From the cell containing the given text, extract its center point as (x, y) coordinate. 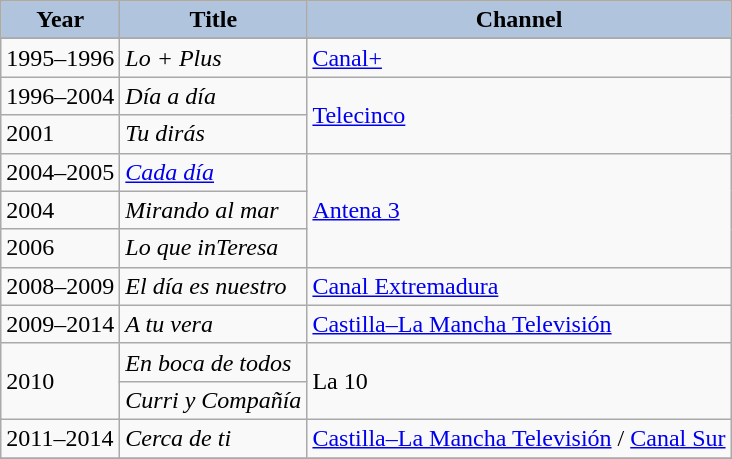
El día es nuestro (214, 286)
Cada día (214, 172)
Cerca de ti (214, 438)
Canal Extremadura (519, 286)
A tu vera (214, 324)
En boca de todos (214, 362)
Castilla–La Mancha Televisión (519, 324)
2008–2009 (60, 286)
Mirando al mar (214, 210)
Curri y Compañía (214, 400)
2004–2005 (60, 172)
2001 (60, 134)
Channel (519, 20)
2009–2014 (60, 324)
1996–2004 (60, 96)
2004 (60, 210)
1995–1996 (60, 58)
Year (60, 20)
Castilla–La Mancha Televisión / Canal Sur (519, 438)
2006 (60, 248)
2011–2014 (60, 438)
Canal+ (519, 58)
Telecinco (519, 115)
Día a día (214, 96)
La 10 (519, 381)
Tu dirás (214, 134)
Title (214, 20)
2010 (60, 381)
Lo + Plus (214, 58)
Lo que inTeresa (214, 248)
Antena 3 (519, 210)
